From the cell containing the given text, extract its center point as [x, y] coordinate. 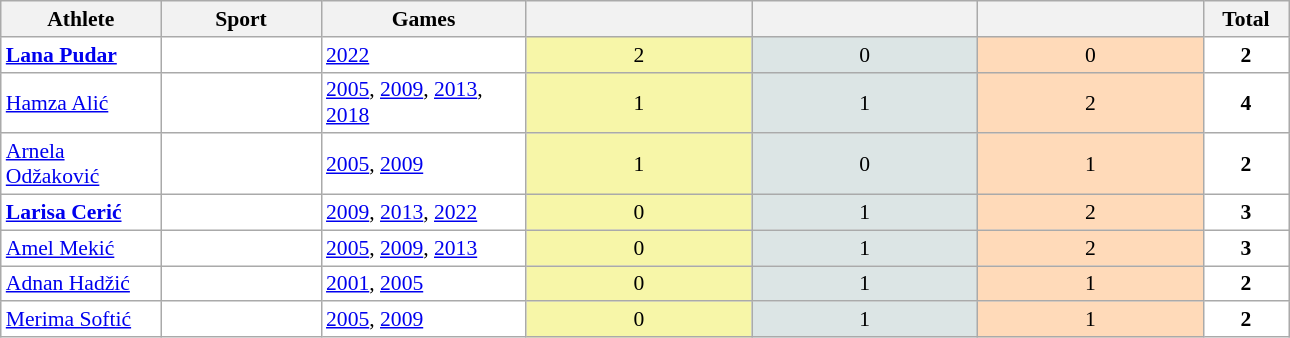
2022 [424, 55]
Sport [241, 19]
Hamza Alić [81, 102]
2001, 2005 [424, 284]
Total [1246, 19]
2005, 2009, 2013, 2018 [424, 102]
Games [424, 19]
2005, 2009, 2013 [424, 248]
2009, 2013, 2022 [424, 213]
Arnela Odžaković [81, 164]
Amel Mekić [81, 248]
Larisa Cerić [81, 213]
Adnan Hadžić [81, 284]
Athlete [81, 19]
Merima Softić [81, 320]
Lana Pudar [81, 55]
4 [1246, 102]
